Provide the (x, y) coordinate of the cell's center where the given text is located.  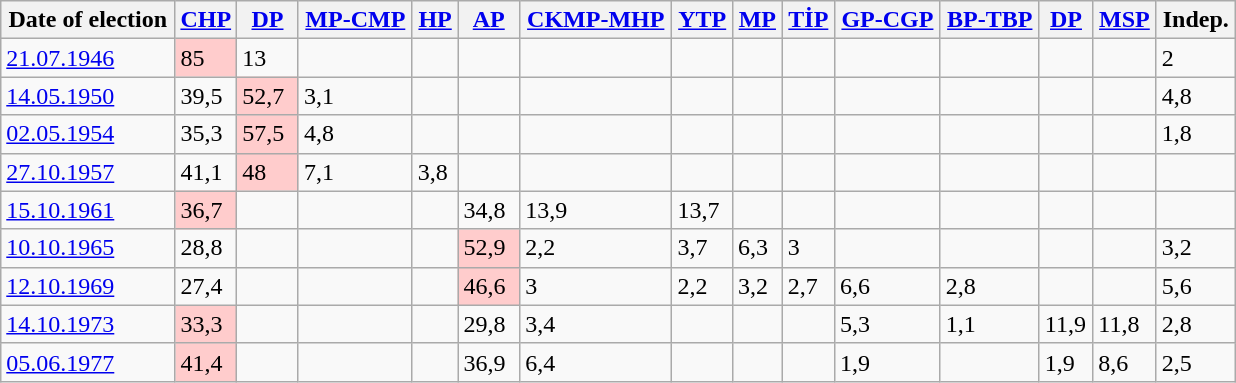
6,4 (596, 362)
3,7 (702, 248)
1,1 (990, 324)
48 (268, 172)
MP (757, 20)
6,3 (757, 248)
2 (1196, 58)
10.10.1965 (88, 248)
3,8 (435, 172)
52,9 (489, 248)
36,9 (489, 362)
13 (268, 58)
Indep. (1196, 20)
14.05.1950 (88, 96)
28,8 (206, 248)
HP (435, 20)
YTP (702, 20)
3,4 (596, 324)
33,3 (206, 324)
41,4 (206, 362)
02.05.1954 (88, 134)
5,6 (1196, 286)
2,7 (808, 286)
Date of election (88, 20)
05.06.1977 (88, 362)
34,8 (489, 210)
CKMP-MHP (596, 20)
52,7 (268, 96)
GP-CGP (888, 20)
13,9 (596, 210)
MSP (1124, 20)
27.10.1957 (88, 172)
1,8 (1196, 134)
12.10.1969 (88, 286)
2,5 (1196, 362)
36,7 (206, 210)
85 (206, 58)
39,5 (206, 96)
AP (489, 20)
27,4 (206, 286)
15.10.1961 (88, 210)
7,1 (355, 172)
11,8 (1124, 324)
BP-TBP (990, 20)
8,6 (1124, 362)
35,3 (206, 134)
CHP (206, 20)
29,8 (489, 324)
46,6 (489, 286)
5,3 (888, 324)
11,9 (1066, 324)
TİP (808, 20)
6,6 (888, 286)
13,7 (702, 210)
21.07.1946 (88, 58)
57,5 (268, 134)
MP-CMP (355, 20)
14.10.1973 (88, 324)
41,1 (206, 172)
3,1 (355, 96)
